Provide the (X, Y) coordinate of the cell's center where the given text is located.  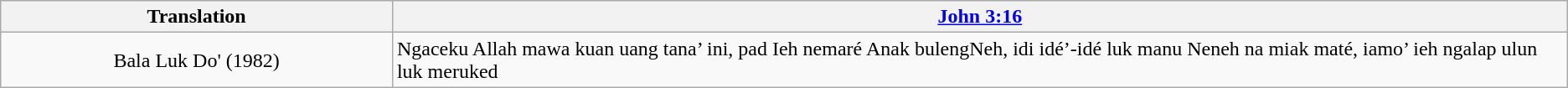
John 3:16 (980, 17)
Bala Luk Do' (1982) (197, 60)
Translation (197, 17)
Ngaceku Allah mawa kuan uang tana’ ini, pad Ieh nemaré Anak bulengNeh, idi idé’-idé luk manu Neneh na miak maté, iamo’ ieh ngalap ulun luk meruked (980, 60)
